Return [x, y] of the center of cell containing provided text 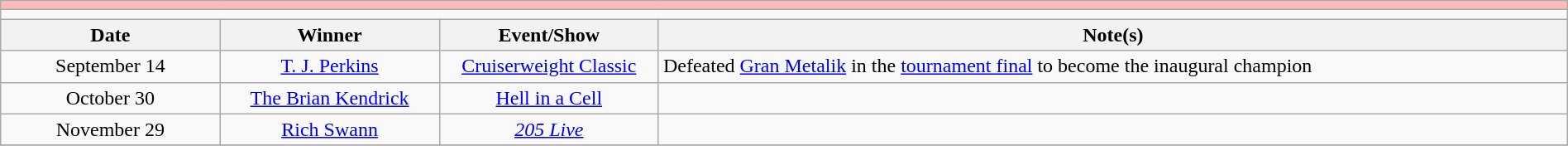
Date [111, 35]
Rich Swann [329, 129]
September 14 [111, 66]
October 30 [111, 98]
The Brian Kendrick [329, 98]
Cruiserweight Classic [549, 66]
Winner [329, 35]
205 Live [549, 129]
Hell in a Cell [549, 98]
November 29 [111, 129]
Event/Show [549, 35]
T. J. Perkins [329, 66]
Note(s) [1113, 35]
Defeated Gran Metalik in the tournament final to become the inaugural champion [1113, 66]
